Identify which cell holds the provided text, then report its [X, Y] central coordinate. 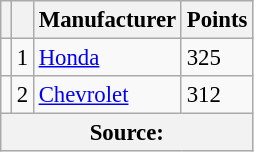
Manufacturer [107, 20]
2 [22, 95]
1 [22, 58]
Source: [127, 133]
312 [216, 95]
Chevrolet [107, 95]
325 [216, 58]
Honda [107, 58]
Points [216, 20]
